Determine the [x, y] coordinate at the center of the cell enclosing the given text.  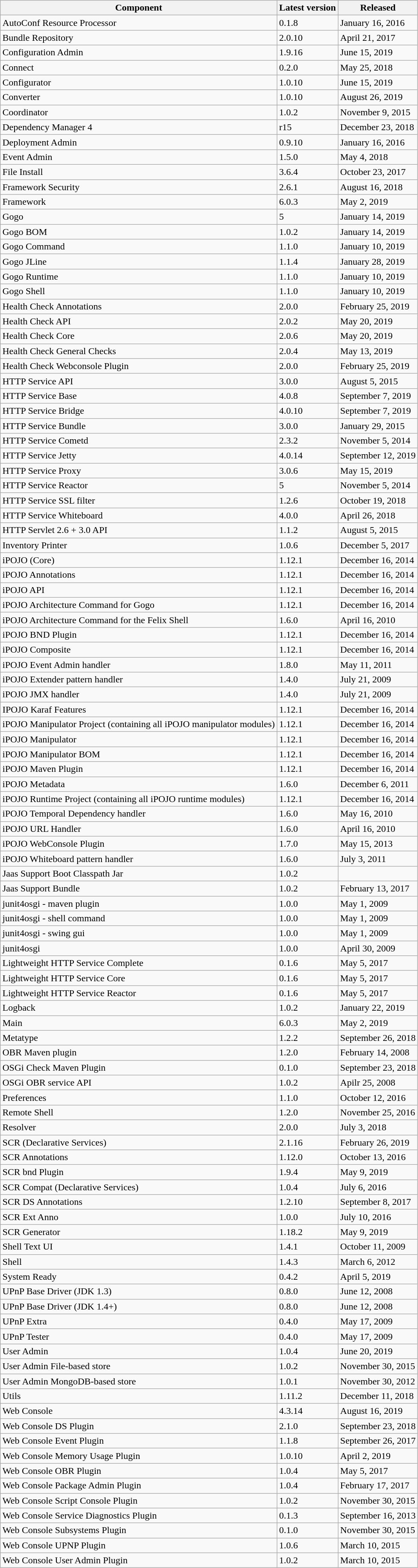
Shell Text UI [139, 1247]
Web Console Script Console Plugin [139, 1501]
1.7.0 [308, 844]
August 26, 2019 [378, 97]
0.2.0 [308, 67]
July 6, 2016 [378, 1187]
Configuration Admin [139, 53]
OSGi OBR service API [139, 1082]
iPOJO API [139, 590]
iPOJO BND Plugin [139, 635]
iPOJO Maven Plugin [139, 769]
junit4osgi - shell command [139, 919]
1.18.2 [308, 1232]
January 28, 2019 [378, 262]
Logback [139, 1008]
iPOJO Extender pattern handler [139, 680]
October 19, 2018 [378, 500]
November 30, 2012 [378, 1381]
February 26, 2019 [378, 1142]
HTTP Service Reactor [139, 486]
Preferences [139, 1097]
HTTP Service Jetty [139, 456]
iPOJO URL Handler [139, 829]
4.3.14 [308, 1411]
iPOJO Annotations [139, 575]
Dependency Manager 4 [139, 127]
2.0.10 [308, 38]
HTTP Service Bridge [139, 411]
October 23, 2017 [378, 172]
HTTP Service Proxy [139, 471]
Web Console Subsystems Plugin [139, 1530]
4.0.8 [308, 396]
1.0.1 [308, 1381]
1.2.10 [308, 1202]
2.6.1 [308, 187]
User Admin [139, 1351]
Health Check API [139, 321]
April 30, 2009 [378, 948]
Framework Security [139, 187]
OBR Maven plugin [139, 1053]
February 13, 2017 [378, 888]
Apilr 25, 2008 [378, 1082]
UPnP Base Driver (JDK 1.3) [139, 1292]
Web Console User Admin Plugin [139, 1560]
2.1.0 [308, 1426]
1.2.2 [308, 1038]
May 11, 2011 [378, 665]
iPOJO Architecture Command for Gogo [139, 605]
1.11.2 [308, 1396]
UPnP Extra [139, 1321]
HTTP Service Base [139, 396]
File Install [139, 172]
User Admin File-based store [139, 1366]
Gogo Shell [139, 291]
IPOJO Karaf Features [139, 709]
SCR Compat (Declarative Services) [139, 1187]
December 6, 2011 [378, 784]
2.1.16 [308, 1142]
SCR Generator [139, 1232]
iPOJO Metadata [139, 784]
Deployment Admin [139, 142]
2.0.4 [308, 351]
July 3, 2011 [378, 859]
July 3, 2018 [378, 1127]
Framework [139, 202]
SCR Ext Anno [139, 1217]
iPOJO WebConsole Plugin [139, 844]
February 17, 2017 [378, 1486]
April 2, 2019 [378, 1456]
Web Console Memory Usage Plugin [139, 1456]
Jaas Support Bundle [139, 888]
September 8, 2017 [378, 1202]
Gogo JLine [139, 262]
Bundle Repository [139, 38]
Gogo Runtime [139, 276]
UPnP Tester [139, 1336]
May 13, 2019 [378, 351]
1.5.0 [308, 157]
December 23, 2018 [378, 127]
May 15, 2019 [378, 471]
iPOJO Architecture Command for the Felix Shell [139, 620]
September 26, 2018 [378, 1038]
May 25, 2018 [378, 67]
HTTP Service API [139, 381]
Shell [139, 1262]
Released [378, 8]
October 13, 2016 [378, 1157]
Gogo Command [139, 247]
1.9.4 [308, 1172]
May 16, 2010 [378, 814]
Connect [139, 67]
June 20, 2019 [378, 1351]
Latest version [308, 8]
1.4.3 [308, 1262]
Lightweight HTTP Service Reactor [139, 993]
August 16, 2019 [378, 1411]
iPOJO Composite [139, 649]
Remote Shell [139, 1112]
November 25, 2016 [378, 1112]
SCR DS Annotations [139, 1202]
Web Console DS Plugin [139, 1426]
1.8.0 [308, 665]
1.12.0 [308, 1157]
0.9.10 [308, 142]
3.6.4 [308, 172]
iPOJO Manipulator BOM [139, 754]
r15 [308, 127]
Gogo [139, 217]
Lightweight HTTP Service Core [139, 978]
0.4.2 [308, 1277]
iPOJO (Core) [139, 560]
Health Check Annotations [139, 306]
July 10, 2016 [378, 1217]
September 26, 2017 [378, 1441]
HTTP Service Bundle [139, 426]
Web Console OBR Plugin [139, 1471]
iPOJO JMX handler [139, 695]
Health Check General Checks [139, 351]
May 4, 2018 [378, 157]
Lightweight HTTP Service Complete [139, 963]
January 22, 2019 [378, 1008]
Metatype [139, 1038]
User Admin MongoDB-based store [139, 1381]
1.4.1 [308, 1247]
1.2.6 [308, 500]
April 5, 2019 [378, 1277]
iPOJO Event Admin handler [139, 665]
1.1.2 [308, 530]
Health Check Webconsole Plugin [139, 366]
Converter [139, 97]
Web Console Service Diagnostics Plugin [139, 1515]
Web Console [139, 1411]
UPnP Base Driver (JDK 1.4+) [139, 1306]
3.0.6 [308, 471]
Utils [139, 1396]
SCR (Declarative Services) [139, 1142]
Web Console Package Admin Plugin [139, 1486]
Jaas Support Boot Classpath Jar [139, 873]
iPOJO Manipulator Project (containing all iPOJO manipulator modules) [139, 724]
November 9, 2015 [378, 112]
iPOJO Whiteboard pattern handler [139, 859]
iPOJO Runtime Project (containing all iPOJO runtime modules) [139, 799]
1.9.16 [308, 53]
HTTP Servlet 2.6 + 3.0 API [139, 530]
February 14, 2008 [378, 1053]
4.0.14 [308, 456]
October 11, 2009 [378, 1247]
Coordinator [139, 112]
iPOJO Temporal Dependency handler [139, 814]
junit4osgi - maven plugin [139, 903]
April 21, 2017 [378, 38]
December 11, 2018 [378, 1396]
junit4osgi [139, 948]
4.0.10 [308, 411]
October 12, 2016 [378, 1097]
2.3.2 [308, 441]
Resolver [139, 1127]
September 16, 2013 [378, 1515]
Main [139, 1023]
1.1.4 [308, 262]
March 6, 2012 [378, 1262]
4.0.0 [308, 515]
Gogo BOM [139, 232]
HTTP Service Cometd [139, 441]
Web Console Event Plugin [139, 1441]
System Ready [139, 1277]
HTTP Service SSL filter [139, 500]
December 5, 2017 [378, 545]
September 12, 2019 [378, 456]
January 29, 2015 [378, 426]
May 15, 2013 [378, 844]
Health Check Core [139, 336]
April 26, 2018 [378, 515]
Inventory Printer [139, 545]
HTTP Service Whiteboard [139, 515]
Web Console UPNP Plugin [139, 1545]
Event Admin [139, 157]
2.0.2 [308, 321]
1.1.8 [308, 1441]
OSGi Check Maven Plugin [139, 1068]
Configurator [139, 82]
iPOJO Manipulator [139, 739]
August 16, 2018 [378, 187]
SCR bnd Plugin [139, 1172]
0.1.8 [308, 23]
0.1.3 [308, 1515]
Component [139, 8]
2.0.6 [308, 336]
junit4osgi - swing gui [139, 933]
AutoConf Resource Processor [139, 23]
SCR Annotations [139, 1157]
